Detect which cell encompasses the target text, then output its [x, y] center coordinate. 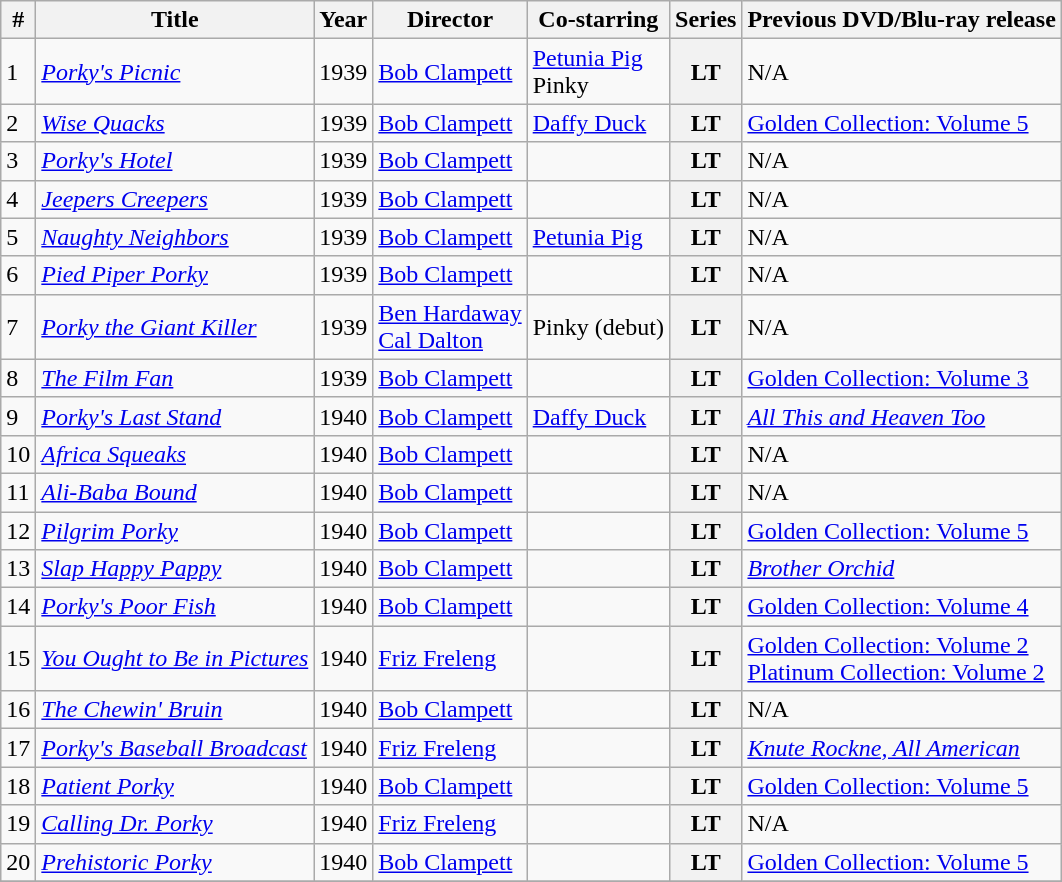
Africa Squeaks [175, 454]
14 [18, 607]
The Chewin' Bruin [175, 710]
10 [18, 454]
15 [18, 658]
20 [18, 862]
Title [175, 20]
Golden Collection: Volume 2Platinum Collection: Volume 2 [902, 658]
Naughty Neighbors [175, 237]
2 [18, 123]
Porky the Giant Killer [175, 326]
Porky's Picnic [175, 72]
You Ought to Be in Pictures [175, 658]
Pinky (debut) [598, 326]
Director [450, 20]
Golden Collection: Volume 3 [902, 378]
Previous DVD/Blu-ray release [902, 20]
Prehistoric Porky [175, 862]
# [18, 20]
Patient Porky [175, 786]
8 [18, 378]
3 [18, 161]
16 [18, 710]
Knute Rockne, All American [902, 748]
Porky's Poor Fish [175, 607]
Petunia Pig [598, 237]
Brother Orchid [902, 569]
Porky's Hotel [175, 161]
1 [18, 72]
5 [18, 237]
Co-starring [598, 20]
17 [18, 748]
Series [706, 20]
Pilgrim Porky [175, 531]
Jeepers Creepers [175, 199]
7 [18, 326]
Calling Dr. Porky [175, 824]
Year [344, 20]
6 [18, 275]
All This and Heaven Too [902, 416]
Petunia PigPinky [598, 72]
Pied Piper Porky [175, 275]
Porky's Baseball Broadcast [175, 748]
19 [18, 824]
11 [18, 492]
Slap Happy Pappy [175, 569]
Ali-Baba Bound [175, 492]
Porky's Last Stand [175, 416]
13 [18, 569]
4 [18, 199]
Ben HardawayCal Dalton [450, 326]
The Film Fan [175, 378]
Wise Quacks [175, 123]
9 [18, 416]
12 [18, 531]
Golden Collection: Volume 4 [902, 607]
18 [18, 786]
